Extract the (X, Y) coordinate from the center of the cell holding the provided text.  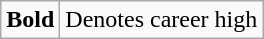
Denotes career high (162, 20)
Bold (30, 20)
